Extract the [x, y] coordinate from the center of the cell holding the provided text.  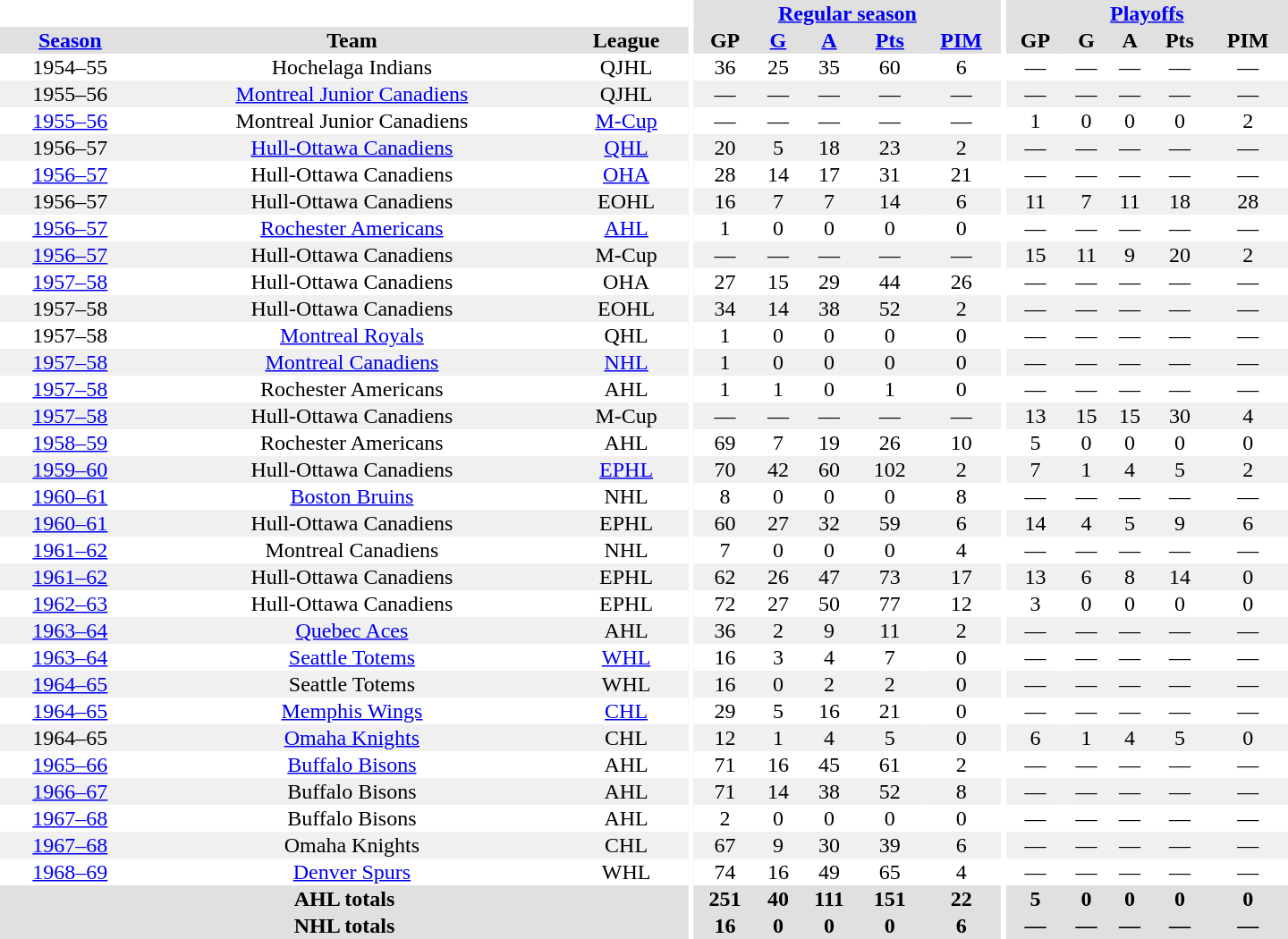
10 [961, 443]
Quebec Aces [352, 630]
74 [724, 872]
61 [890, 765]
Denver Spurs [352, 872]
1958–59 [70, 443]
70 [724, 469]
League [626, 40]
49 [828, 872]
50 [828, 604]
25 [778, 67]
Memphis Wings [352, 711]
1959–60 [70, 469]
35 [828, 67]
47 [828, 577]
42 [778, 469]
Team [352, 40]
102 [890, 469]
77 [890, 604]
73 [890, 577]
NHL totals [344, 926]
59 [890, 523]
34 [724, 309]
23 [890, 148]
67 [724, 845]
Montreal Royals [352, 335]
Boston Bruins [352, 496]
65 [890, 872]
69 [724, 443]
251 [724, 899]
151 [890, 899]
62 [724, 577]
111 [828, 899]
1968–69 [70, 872]
45 [828, 765]
31 [890, 174]
Season [70, 40]
1965–66 [70, 765]
39 [890, 845]
1966–67 [70, 791]
44 [890, 282]
32 [828, 523]
Regular season [847, 13]
AHL totals [344, 899]
22 [961, 899]
Hochelaga Indians [352, 67]
72 [724, 604]
40 [778, 899]
1954–55 [70, 67]
19 [828, 443]
Playoffs [1147, 13]
1962–63 [70, 604]
